Pinpoint the cell where the given text exists, returning its [x, y] midpoint coordinate. 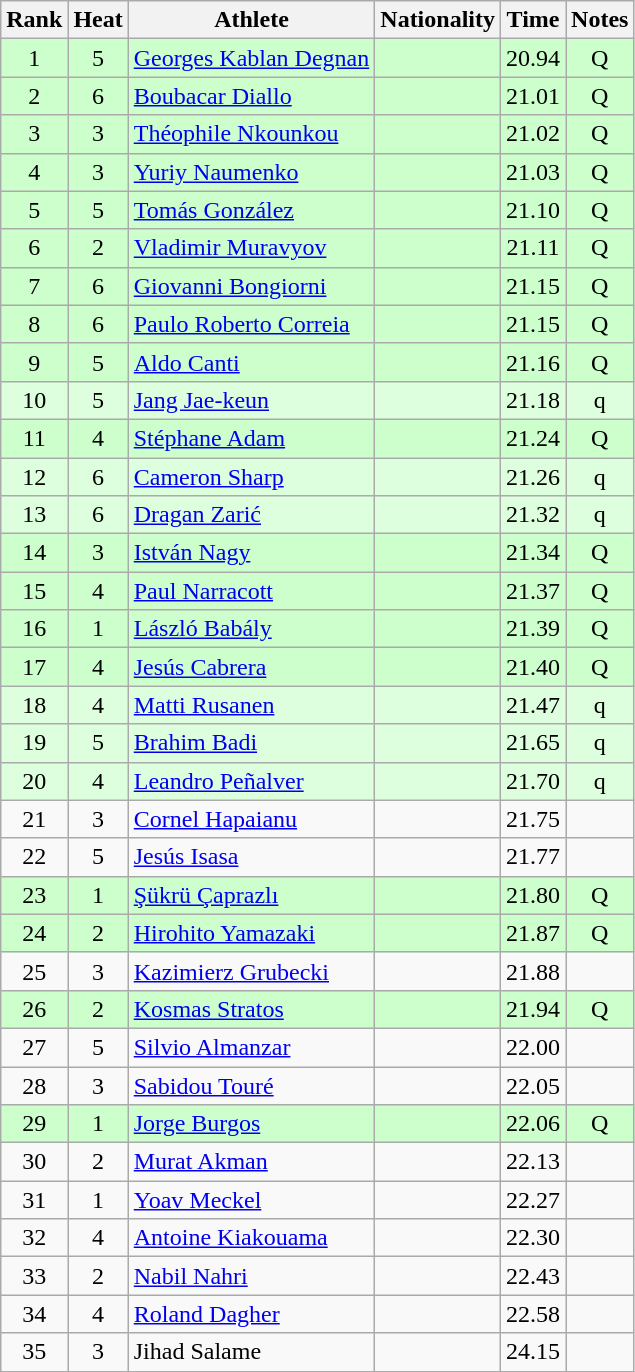
Georges Kablan Degnan [252, 58]
Leandro Peñalver [252, 781]
27 [34, 1047]
34 [34, 1314]
Kosmas Stratos [252, 1009]
17 [34, 667]
24.15 [534, 1352]
Time [534, 20]
Paul Narracott [252, 591]
Cameron Sharp [252, 477]
21.02 [534, 134]
20 [34, 781]
Cornel Hapaianu [252, 819]
21.32 [534, 515]
32 [34, 1238]
Heat [98, 20]
Stéphane Adam [252, 438]
29 [34, 1124]
22.05 [534, 1085]
Jesús Isasa [252, 857]
21.01 [534, 96]
Nationality [438, 20]
Jihad Salame [252, 1352]
21.03 [534, 172]
Hirohito Yamazaki [252, 933]
Nabil Nahri [252, 1276]
21 [34, 819]
22.27 [534, 1200]
Roland Dagher [252, 1314]
9 [34, 362]
21.40 [534, 667]
Jesús Cabrera [252, 667]
Athlete [252, 20]
20.94 [534, 58]
László Babály [252, 629]
Dragan Zarić [252, 515]
22.30 [534, 1238]
21.47 [534, 705]
21.88 [534, 971]
35 [34, 1352]
Brahim Badi [252, 743]
Silvio Almanzar [252, 1047]
Antoine Kiakouama [252, 1238]
Yoav Meckel [252, 1200]
31 [34, 1200]
Rank [34, 20]
Théophile Nkounkou [252, 134]
22.13 [534, 1162]
Yuriy Naumenko [252, 172]
21.16 [534, 362]
Sabidou Touré [252, 1085]
22.43 [534, 1276]
11 [34, 438]
28 [34, 1085]
7 [34, 286]
23 [34, 895]
István Nagy [252, 553]
21.75 [534, 819]
21.18 [534, 400]
21.39 [534, 629]
8 [34, 324]
Paulo Roberto Correia [252, 324]
Vladimir Muravyov [252, 248]
Tomás González [252, 210]
21.77 [534, 857]
Aldo Canti [252, 362]
21.37 [534, 591]
Matti Rusanen [252, 705]
26 [34, 1009]
Kazimierz Grubecki [252, 971]
Jang Jae-keun [252, 400]
15 [34, 591]
12 [34, 477]
13 [34, 515]
21.10 [534, 210]
22.00 [534, 1047]
Şükrü Çaprazlı [252, 895]
Notes [600, 20]
22.58 [534, 1314]
21.11 [534, 248]
30 [34, 1162]
21.34 [534, 553]
Jorge Burgos [252, 1124]
21.24 [534, 438]
25 [34, 971]
19 [34, 743]
21.70 [534, 781]
22 [34, 857]
14 [34, 553]
21.65 [534, 743]
21.87 [534, 933]
24 [34, 933]
21.26 [534, 477]
10 [34, 400]
18 [34, 705]
16 [34, 629]
Giovanni Bongiorni [252, 286]
33 [34, 1276]
Boubacar Diallo [252, 96]
21.94 [534, 1009]
21.80 [534, 895]
Murat Akman [252, 1162]
22.06 [534, 1124]
